For the text-containing cell, return its midpoint in (x, y) coordinate format. 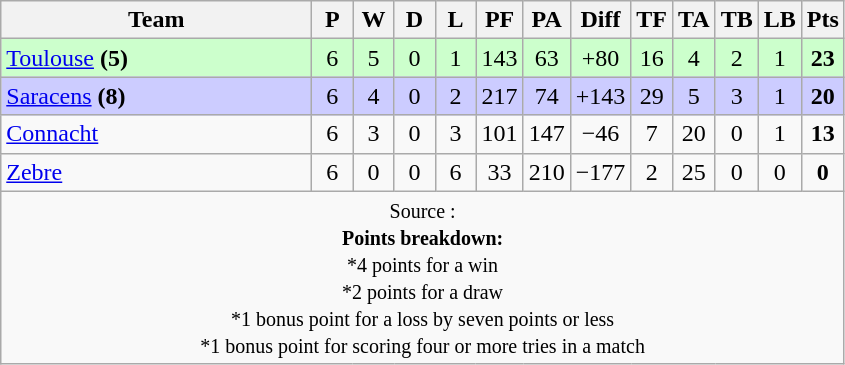
−46 (600, 134)
Pts (822, 20)
Zebre (156, 172)
L (456, 20)
63 (546, 58)
7 (652, 134)
+80 (600, 58)
210 (546, 172)
LB (780, 20)
101 (500, 134)
PA (546, 20)
74 (546, 96)
25 (694, 172)
16 (652, 58)
29 (652, 96)
13 (822, 134)
143 (500, 58)
147 (546, 134)
TA (694, 20)
Toulouse (5) (156, 58)
Diff (600, 20)
Team (156, 20)
D (414, 20)
217 (500, 96)
P (332, 20)
PF (500, 20)
W (374, 20)
TB (736, 20)
23 (822, 58)
+143 (600, 96)
33 (500, 172)
TF (652, 20)
Connacht (156, 134)
Saracens (8) (156, 96)
−177 (600, 172)
